Capture the cell that displays the provided text and extract its [x, y] central coordinate. 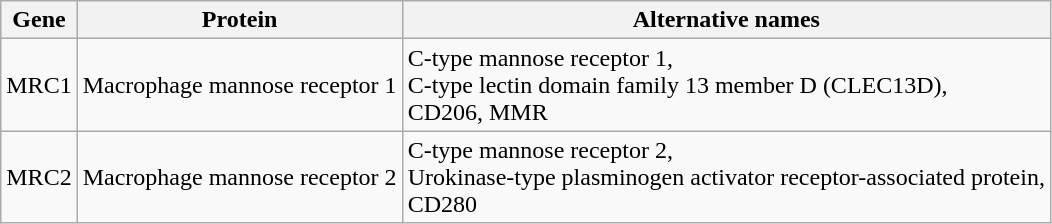
MRC1 [39, 85]
C-type mannose receptor 1,C-type lectin domain family 13 member D (CLEC13D),CD206, MMR [726, 85]
Alternative names [726, 20]
Macrophage mannose receptor 2 [240, 177]
Protein [240, 20]
C-type mannose receptor 2,Urokinase-type plasminogen activator receptor-associated protein,CD280 [726, 177]
MRC2 [39, 177]
Gene [39, 20]
Macrophage mannose receptor 1 [240, 85]
